Scan for the cell matching the given text and deliver its (x, y) coordinate at center. 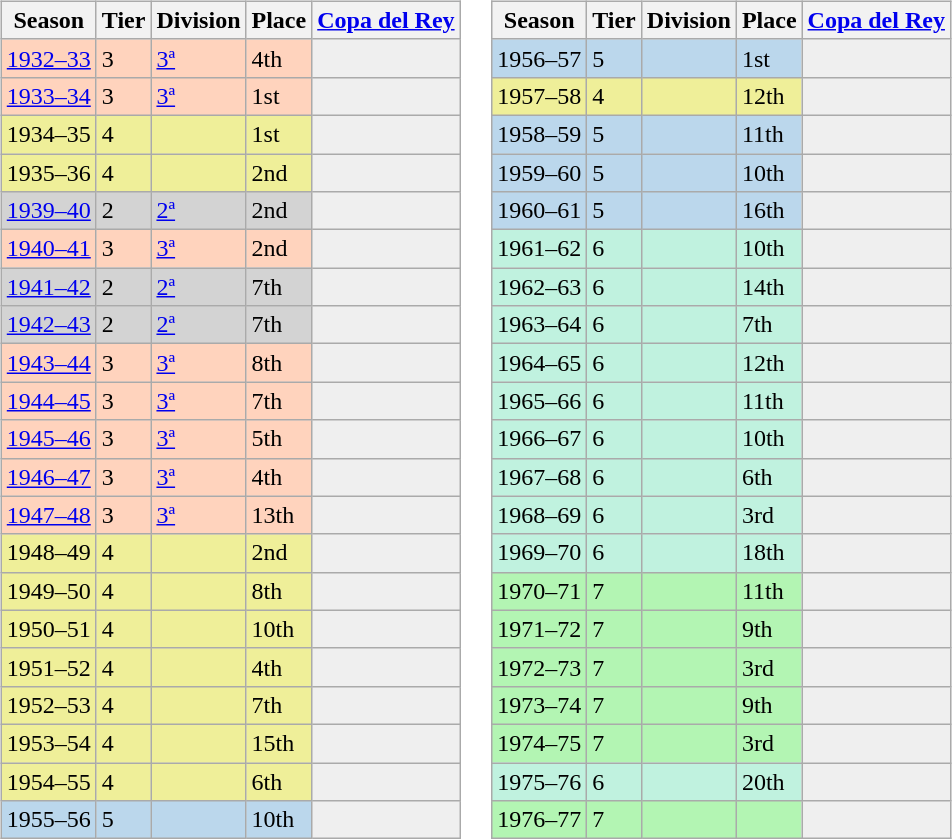
1961–62 (540, 249)
1951–52 (48, 667)
1975–76 (540, 781)
20th (769, 781)
1967–68 (540, 477)
1973–74 (540, 705)
18th (769, 553)
1955–56 (48, 820)
1952–53 (48, 705)
16th (769, 211)
1934–35 (48, 134)
5th (279, 439)
1942–43 (48, 325)
1946–47 (48, 477)
1932–33 (48, 58)
15th (279, 743)
1969–70 (540, 553)
1972–73 (540, 667)
1945–46 (48, 439)
1971–72 (540, 629)
1933–34 (48, 96)
1962–63 (540, 287)
1941–42 (48, 287)
1957–58 (540, 96)
1976–77 (540, 820)
1949–50 (48, 591)
14th (769, 287)
1963–64 (540, 325)
1968–69 (540, 515)
1964–65 (540, 363)
13th (279, 515)
1970–71 (540, 591)
1966–67 (540, 439)
1965–66 (540, 401)
1940–41 (48, 249)
1960–61 (540, 211)
1947–48 (48, 515)
1958–59 (540, 134)
1950–51 (48, 629)
1939–40 (48, 211)
1954–55 (48, 781)
1944–45 (48, 401)
1959–60 (540, 173)
1943–44 (48, 363)
1974–75 (540, 743)
1948–49 (48, 553)
1956–57 (540, 58)
1953–54 (48, 743)
1935–36 (48, 173)
